Identify which cell holds the provided text, then report its [X, Y] central coordinate. 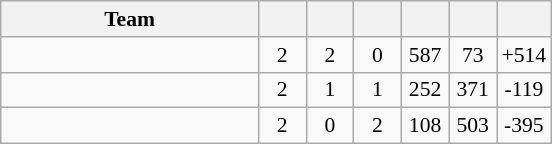
503 [473, 126]
-395 [524, 126]
252 [425, 90]
587 [425, 55]
371 [473, 90]
Team [130, 19]
-119 [524, 90]
73 [473, 55]
+514 [524, 55]
108 [425, 126]
